For the text-containing cell, return its midpoint in [X, Y] coordinate format. 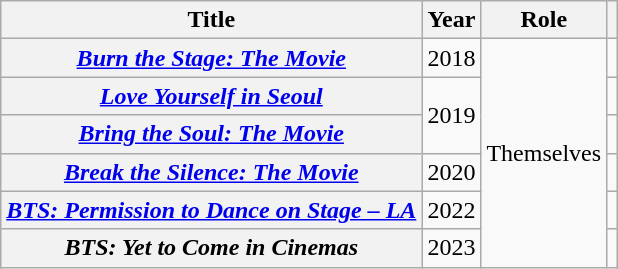
2018 [452, 58]
Love Yourself in Seoul [212, 96]
Burn the Stage: The Movie [212, 58]
BTS: Permission to Dance on Stage – LA [212, 210]
Year [452, 20]
Title [212, 20]
BTS: Yet to Come in Cinemas [212, 248]
2023 [452, 248]
2022 [452, 210]
Themselves [544, 153]
2020 [452, 172]
2019 [452, 115]
Bring the Soul: The Movie [212, 134]
Break the Silence: The Movie [212, 172]
Role [544, 20]
